Identify which cell holds the provided text, then report its [X, Y] central coordinate. 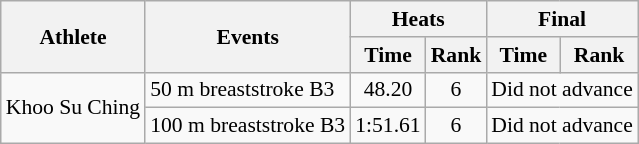
48.20 [388, 90]
50 m breaststroke B3 [248, 90]
Athlete [73, 36]
Khoo Su Ching [73, 108]
Events [248, 36]
100 m breaststroke B3 [248, 126]
1:51.61 [388, 126]
Final [562, 19]
Heats [418, 19]
